Return the [X, Y] coordinate for the center point of the cell that contains the specified text.  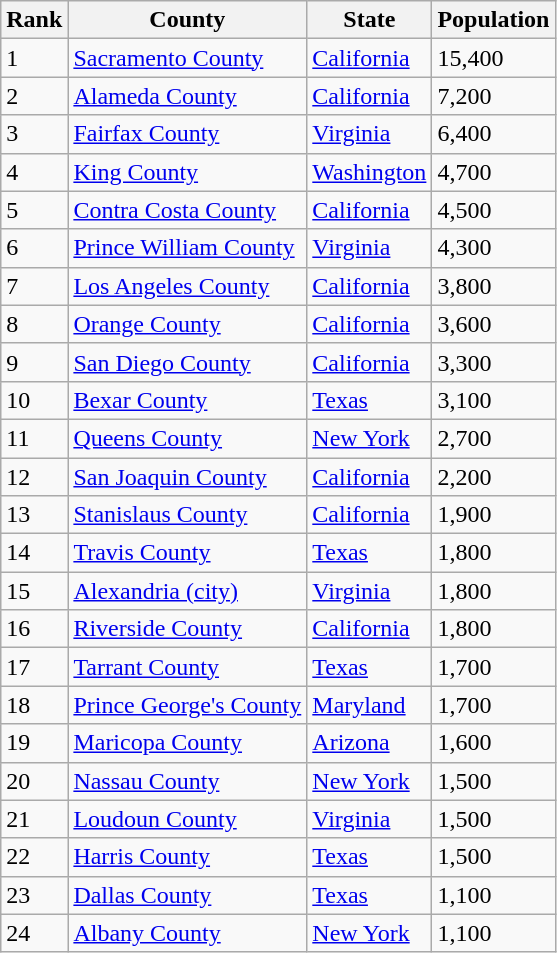
San Joaquin County [188, 477]
22 [34, 857]
3,800 [494, 286]
11 [34, 438]
20 [34, 781]
Rank [34, 20]
Alexandria (city) [188, 591]
1,900 [494, 515]
Contra Costa County [188, 210]
24 [34, 933]
7,200 [494, 96]
Arizona [370, 743]
2,700 [494, 438]
1 [34, 58]
16 [34, 629]
2 [34, 96]
Sacramento County [188, 58]
1,600 [494, 743]
6,400 [494, 134]
4 [34, 172]
5 [34, 210]
Washington [370, 172]
Orange County [188, 324]
15,400 [494, 58]
King County [188, 172]
Travis County [188, 553]
Nassau County [188, 781]
Albany County [188, 933]
21 [34, 819]
19 [34, 743]
3,600 [494, 324]
Maricopa County [188, 743]
Alameda County [188, 96]
Harris County [188, 857]
Prince William County [188, 248]
Queens County [188, 438]
4,500 [494, 210]
17 [34, 667]
9 [34, 362]
18 [34, 705]
6 [34, 248]
7 [34, 286]
Stanislaus County [188, 515]
4,700 [494, 172]
8 [34, 324]
San Diego County [188, 362]
Prince George's County [188, 705]
15 [34, 591]
Riverside County [188, 629]
Dallas County [188, 895]
3 [34, 134]
13 [34, 515]
Los Angeles County [188, 286]
3,100 [494, 400]
Bexar County [188, 400]
23 [34, 895]
Tarrant County [188, 667]
Population [494, 20]
Maryland [370, 705]
14 [34, 553]
4,300 [494, 248]
3,300 [494, 362]
County [188, 20]
10 [34, 400]
Loudoun County [188, 819]
State [370, 20]
Fairfax County [188, 134]
12 [34, 477]
2,200 [494, 477]
